Capture the cell that displays the provided text and extract its (X, Y) central coordinate. 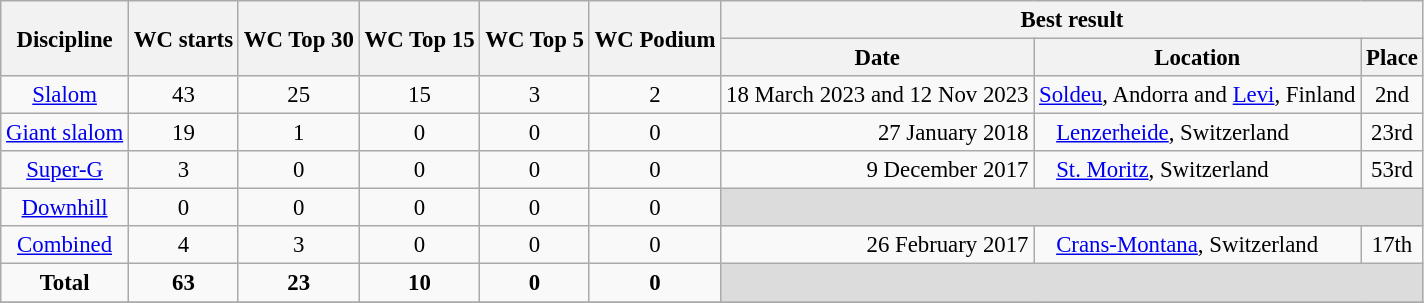
Slalom (65, 95)
43 (183, 95)
Crans-Montana, Switzerland (1198, 245)
9 December 2017 (878, 170)
19 (183, 133)
Giant slalom (65, 133)
St. Moritz, Switzerland (1198, 170)
Date (878, 58)
10 (420, 283)
26 February 2017 (878, 245)
4 (183, 245)
Lenzerheide, Switzerland (1198, 133)
WC Top 30 (298, 38)
Place (1392, 58)
Total (65, 283)
53rd (1392, 170)
1 (298, 133)
Best result (1072, 20)
18 March 2023 and 12 Nov 2023 (878, 95)
Location (1198, 58)
WC Top 5 (534, 38)
Combined (65, 245)
Soldeu, Andorra and Levi, Finland (1198, 95)
WC Podium (654, 38)
27 January 2018 (878, 133)
Downhill (65, 208)
WC starts (183, 38)
15 (420, 95)
Discipline (65, 38)
Super-G (65, 170)
63 (183, 283)
2nd (1392, 95)
23rd (1392, 133)
2 (654, 95)
23 (298, 283)
WC Top 15 (420, 38)
25 (298, 95)
17th (1392, 245)
